Find where the given text appears and provide that cell's center as (x, y) coordinate. 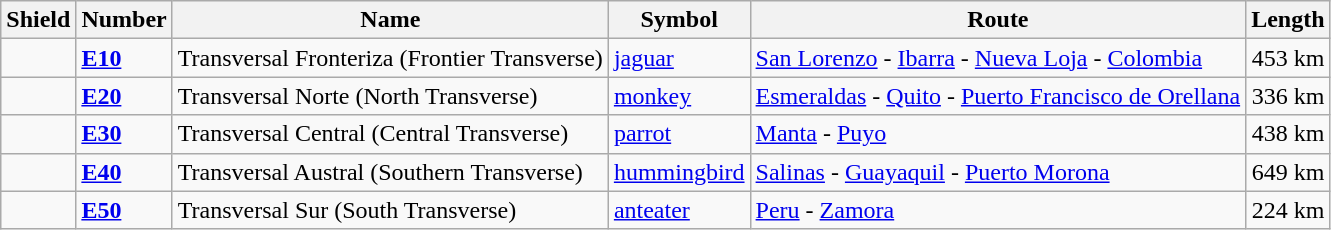
Transversal Norte (North Transverse) (390, 96)
parrot (679, 134)
E10 (124, 58)
Transversal Central (Central Transverse) (390, 134)
Length (1288, 20)
E30 (124, 134)
Route (998, 20)
anteater (679, 210)
453 km (1288, 58)
Transversal Austral (Southern Transverse) (390, 172)
Symbol (679, 20)
224 km (1288, 210)
Salinas - Guayaquil - Puerto Morona (998, 172)
Transversal Fronteriza (Frontier Transverse) (390, 58)
438 km (1288, 134)
Peru - Zamora (998, 210)
E20 (124, 96)
E40 (124, 172)
monkey (679, 96)
336 km (1288, 96)
Manta - Puyo (998, 134)
Name (390, 20)
Transversal Sur (South Transverse) (390, 210)
Number (124, 20)
hummingbird (679, 172)
Shield (38, 20)
E50 (124, 210)
jaguar (679, 58)
Esmeraldas - Quito - Puerto Francisco de Orellana (998, 96)
San Lorenzo - Ibarra - Nueva Loja - Colombia (998, 58)
649 km (1288, 172)
